Pinpoint the cell where the given text exists, returning its [x, y] midpoint coordinate. 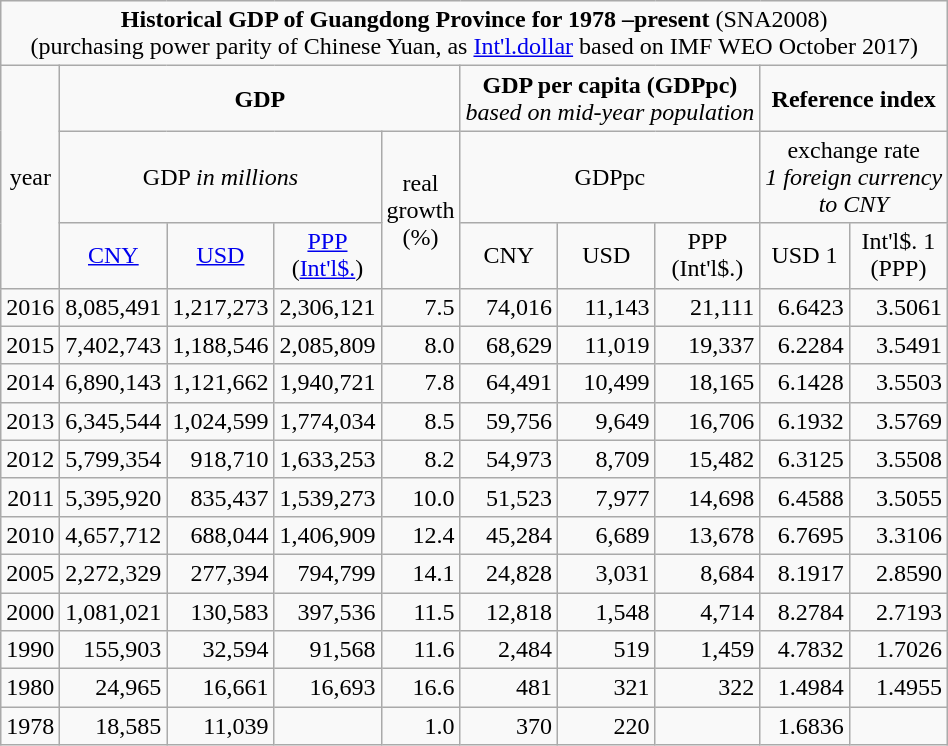
2016 [30, 307]
GDP per capita (GDPpc) based on mid-year population [610, 98]
3.5491 [898, 345]
6.2284 [804, 345]
2,272,329 [114, 573]
835,437 [220, 497]
9,649 [607, 421]
68,629 [509, 345]
3.5503 [898, 383]
16,706 [708, 421]
51,523 [509, 497]
2.7193 [898, 611]
519 [607, 650]
Reference index [854, 98]
24,965 [114, 688]
64,491 [509, 383]
3,031 [607, 573]
3.5061 [898, 307]
1.7026 [898, 650]
11,019 [607, 345]
2011 [30, 497]
370 [509, 726]
1980 [30, 688]
59,756 [509, 421]
155,903 [114, 650]
8.2 [420, 459]
1,188,546 [220, 345]
130,583 [220, 611]
688,044 [220, 535]
21,111 [708, 307]
11,143 [607, 307]
2014 [30, 383]
16,693 [328, 688]
6.4588 [804, 497]
19,337 [708, 345]
322 [708, 688]
12,818 [509, 611]
277,394 [220, 573]
5,799,354 [114, 459]
2.8590 [898, 573]
54,973 [509, 459]
13,678 [708, 535]
8.2784 [804, 611]
GDP [260, 98]
16.6 [420, 688]
2012 [30, 459]
15,482 [708, 459]
1,121,662 [220, 383]
5,395,920 [114, 497]
1990 [30, 650]
18,165 [708, 383]
1,459 [708, 650]
14.1 [420, 573]
8.1917 [804, 573]
6.1428 [804, 383]
2015 [30, 345]
8,684 [708, 573]
7,402,743 [114, 345]
1,024,599 [220, 421]
1,774,034 [328, 421]
14,698 [708, 497]
GDPpc [610, 177]
1.4984 [804, 688]
4,657,712 [114, 535]
3.5055 [898, 497]
2,484 [509, 650]
24,828 [509, 573]
45,284 [509, 535]
1,539,273 [328, 497]
1.0 [420, 726]
481 [509, 688]
4.7832 [804, 650]
220 [607, 726]
7.5 [420, 307]
18,585 [114, 726]
10,499 [607, 383]
1,633,253 [328, 459]
6,345,544 [114, 421]
realgrowth(%) [420, 210]
321 [607, 688]
16,661 [220, 688]
74,016 [509, 307]
2,306,121 [328, 307]
794,799 [328, 573]
918,710 [220, 459]
1,548 [607, 611]
3.5508 [898, 459]
1.4955 [898, 688]
8,709 [607, 459]
8.5 [420, 421]
1,406,909 [328, 535]
8.0 [420, 345]
7,977 [607, 497]
6.7695 [804, 535]
2005 [30, 573]
1,940,721 [328, 383]
4,714 [708, 611]
6,689 [607, 535]
397,536 [328, 611]
2010 [30, 535]
6.6423 [804, 307]
1,081,021 [114, 611]
year [30, 177]
1978 [30, 726]
2013 [30, 421]
Int'l$. 1(PPP) [898, 256]
1.6836 [804, 726]
1,217,273 [220, 307]
exchange rate1 foreign currency to CNY [854, 177]
USD 1 [804, 256]
12.4 [420, 535]
6.1932 [804, 421]
11.6 [420, 650]
2,085,809 [328, 345]
11,039 [220, 726]
32,594 [220, 650]
3.3106 [898, 535]
6,890,143 [114, 383]
10.0 [420, 497]
2000 [30, 611]
3.5769 [898, 421]
7.8 [420, 383]
8,085,491 [114, 307]
6.3125 [804, 459]
11.5 [420, 611]
GDP in millions [220, 177]
91,568 [328, 650]
